Return [X, Y] of the center of cell containing provided text 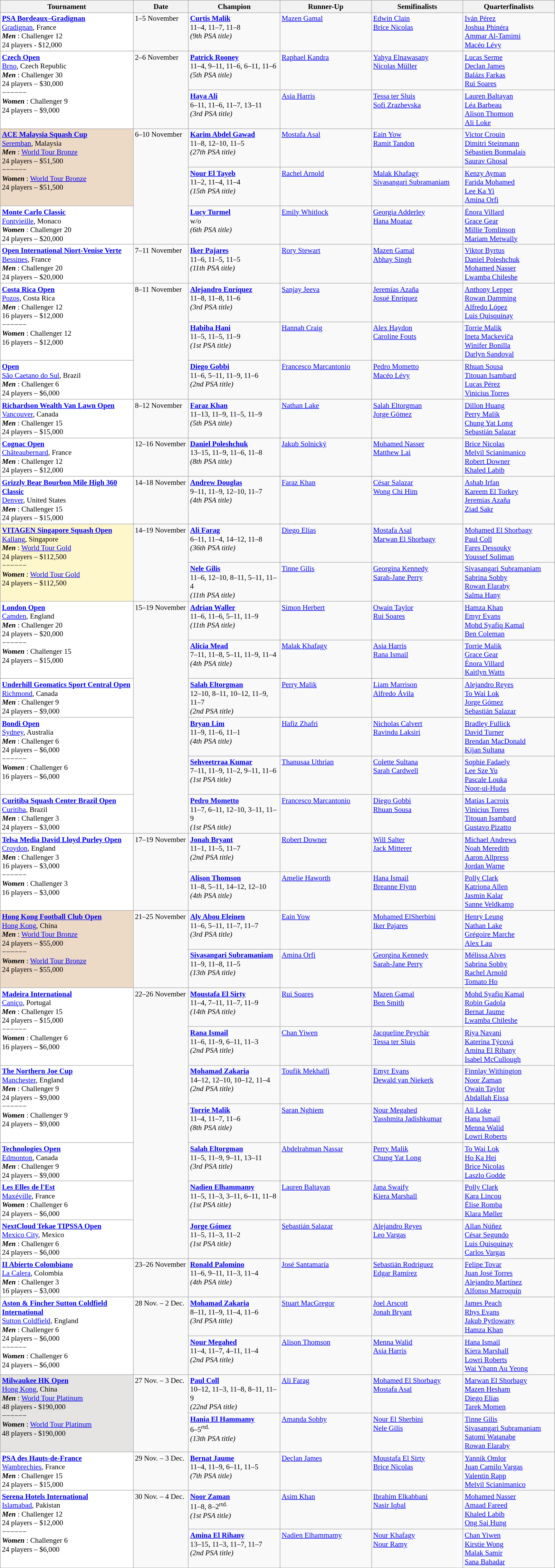
Hafiz Zhafri [326, 737]
Tinne Gilis [326, 582]
Bernat Jaume11–4, 11–9, 6–11, 11–5(7th PSA title) [234, 1471]
Victor Crouin Dimitri Steinmann Sébastien Bonmalais Saurav Ghosal [508, 148]
Stuart MacGregor [326, 1317]
Torrie Malik Grace Gear Énora Villard Kaitlyn Watts [508, 659]
Alicia Mead7–11, 11–8, 5–11, 11–9, 11–4(4th PSA title) [234, 659]
Chan Yiwen Kirstie Wong Malak Samir Sana Bahadar [508, 1548]
To Wai Lok Ho Ka Hei Brice Nicolas Laszlo Godde [508, 1162]
Serena Hotels International Islamabad, Pakistan Men : Challenger 1224 players – $12,000−−−−−− Women : Challenger 624 players – $6,000 [67, 1529]
Dillon Huang Perry Malik Chung Yat Long Sebastián Salazar [508, 419]
27 Nov. – 3 Dec. [161, 1413]
Patrick Rooney11–4, 9–11, 11–6, 6–11, 11–6(5th PSA title) [234, 70]
VITAGEN Singapore Squash Open Kallang, Singapore Men : World Tour Gold24 players – $112,500−−−−−− Women : World Tour Gold24 players – $112,500 [67, 563]
Lucy Turmelw/o(6th PSA title) [234, 225]
Sebastián Salazar [326, 1239]
Declan James [326, 1471]
Finnlay Withington Noor Zaman Owain Taylor Abdallah Eissa [508, 1084]
Henry Leung Nathan Lake Grégoire Marche Alex Lau [508, 930]
Curitiba Squash Center Brazil Open Curitiba, Brazil Men : Challenger 324 players – $3,000 [67, 814]
Milwaukee HK Open Hong Kong, China Men : World Tour Platinum48 players - $190,000−−−−−− Women : World Tour Platinum48 players - $190,000 [67, 1413]
Toufik Mekhalfi [326, 1084]
Mazen Gamal Ben Smith [417, 1007]
Yahya Elnawasany Nicolas Müller [417, 70]
Thanusaa Uthrian [326, 775]
Eain Yow [326, 930]
Alejandro Reyes To Wai Lok Jorge Gómez Sebastián Salazar [508, 698]
Perry Malik Chung Yat Long [417, 1162]
Adrian Waller11–6, 11–6, 5–11, 11–9(11th PSA title) [234, 621]
Robert Downer [326, 852]
Nadien Elhammamy [326, 1548]
Liam Marrison Alfredo Ávila [417, 698]
Rory Stewart [326, 264]
Menna Walid Asia Harris [417, 1355]
Lauren Baltayan [326, 1201]
Edwin Clain Brice Nicolas [417, 32]
Diego Elías [326, 543]
Open São Caetano do Sul, Brazil Men : Challenger 624 players – $6,000 [67, 380]
Ibrahim Elkabbani Nasir Iqbal [417, 1510]
Joel Arscott Jonah Bryant [417, 1317]
Rui Soares [326, 1007]
Mazen Gamal [326, 32]
Faraz Khan [326, 500]
Mostafa Asal Marwan El Shorbagy [417, 543]
Mohamed Nasser Amaad Fareed Khaled Labib Ong Sai Hung [508, 1510]
Karim Abdel Gawad11–8, 12–10, 11–5(27th PSA title) [234, 148]
Polly Clark Kara Lincou Élise Romba Klara Møller [508, 1201]
29 Nov. – 3 Dec. [161, 1471]
PSA Bordeaux–Gradignan Gradignan, France Men : Challenger 1224 players - $12,000 [67, 32]
Lauren Baltayan Léa Barbeau Alison Thomson Ali Loke [508, 109]
Grizzly Bear Bourbon Mile High 360 Classic Denver, United States Men : Challenger 1524 players – $15,000 [67, 500]
Nour Khafagy Nour Ramy [417, 1548]
Sanjay Jeeva [326, 303]
Saran Nghiem [326, 1123]
Alejandro Enríquez11–8, 11–8, 11–6(3rd PSA title) [234, 303]
Emyr Evans Dewald van Niekerk [417, 1084]
Salah Eltorgman12–10, 8–11, 10–12, 11–9, 11–7(2nd PSA title) [234, 698]
17–19 November [161, 872]
21–25 November [161, 949]
Jana Swaify Kiera Marshall [417, 1201]
Abdelrahman Nassar [326, 1162]
Simon Herbert [326, 621]
Hana Ismail Kiera Marshall Lowri Roberts Wai Yhann Au Yeong [508, 1355]
Salah Eltorgman Jorge Gómez [417, 419]
Jonah Bryant11–1, 11–5, 11–7(2nd PSA title) [234, 852]
Torrie Malik11–4, 11–7, 11–6(8th PSA title) [234, 1123]
Sebastián Rodríguez Edgar Ramírez [417, 1278]
Tessa ter Sluis Sofi Zrazhevska [417, 109]
Nour Megahed Yasshmita Jadishkumar [417, 1123]
Richardson Wealth Van Lawn Open Vancouver, Canada Men : Challenger 1524 players – $15,000 [67, 419]
Mazen Gamal Abhay Singh [417, 264]
14–19 November [161, 563]
PSA des Hauts-de-France Wambrechies, France Men : Challenger 1524 players – $15,000 [67, 1471]
Les Elles de l'Est Maxéville, France Women : Challenger 624 players – $6,000 [67, 1201]
Viktor Byrtus Daniel Poleshchuk Mohamed Nasser Lwamba Chileshe [508, 264]
Salah Eltorgman11–5, 11–9, 9–11, 13–11(3rd PSA title) [234, 1162]
Amina El Rihany13–15, 11–3, 11–7, 11–7(2nd PSA title) [234, 1548]
Runner-Up [326, 6]
Sophie Fadaely Lee Sze Yu Pascale Louka Noor-ul-Huda [508, 775]
Ali Loke Hana Ismail Menna Walid Lowri Roberts [508, 1123]
Ashab Irfan Kareem El Torkey Jeremías Azaña Ziad Sakr [508, 500]
Champion [234, 6]
Riya Navani Katerina Týcová Amina El Rihany Isabel McCullough [508, 1046]
Mohamad Zakaria14–12, 12–10, 10–12, 11–4(2nd PSA title) [234, 1084]
Alex Haydon Caroline Fouts [417, 341]
Brice Nicolas Melvil Scianimanico Robert Downer Khaled Labib [508, 457]
Marwan El Shorbagy Mazen Hesham Diego Elías Tarek Momen [508, 1394]
Paul Coll10–12, 11–3, 11–8, 8–11, 11–9(22nd PSA title) [234, 1394]
Hong Kong Football Club Open Hong Kong, China Men : World Tour Bronze24 players – $55,000−−−−−− Women : World Tour Bronze24 players – $55,000 [67, 949]
Nour Megahed11–4, 11–7, 4–11, 11–4(2nd PSA title) [234, 1355]
Jakub Solnický [326, 457]
Hannah Craig [326, 341]
Amelie Haworth [326, 891]
Andrew Douglas9–11, 11–9, 12–10, 11–7(4th PSA title) [234, 500]
Rhuan Sousa Titouan Isambard Lucas Pérez Vinicius Torres [508, 380]
Underhill Geomatics Sport Central Open Richmond, Canada Men : Challenger 924 players – $9,000 [67, 698]
Rana Ismail11–6, 11–9, 6–11, 11–3(2nd PSA title) [234, 1046]
22–26 November [161, 1123]
30 Nov. – 4 Dec. [161, 1529]
Alison Thomson11–8, 5–11, 14–12, 12–10(4th PSA title) [234, 891]
Malak Khafagy Sivasangari Subramaniam [417, 187]
23–26 November [161, 1278]
Nathan Lake [326, 419]
Daniel Poleshchuk13–15, 11–9, 11–6, 11–8(8th PSA title) [234, 457]
Emily Whitlock [326, 225]
7–11 November [161, 264]
Sivasangari Subramaniam11–9, 11–8, 11–5(13th PSA title) [234, 968]
Madeira International Caniço, Portugal Men : Challenger 1524 players – $15,000−−−−−− Women : Challenger 616 players – $6,000 [67, 1026]
15–19 November [161, 717]
Costa Rica Open Pozos, Costa Rica Men : Challenger 1216 players – $12,000−−−−−− Women : Challenger 1216 players – $12,000 [67, 322]
Quarterfinalists [508, 6]
Michael Andrews Noah Meredith Aaron Allpress Jordan Warne [508, 852]
Diego Gobbi Rhuan Sousa [417, 814]
Amanda Sobhy [326, 1433]
Owain Taylor Rui Soares [417, 621]
14–18 November [161, 500]
Hania El Hammamy6–5rtd.(13th PSA title) [234, 1433]
1–5 November [161, 32]
Haya Ali6–11, 11–6, 11–7, 13–11(3rd PSA title) [234, 109]
28 Nov. – 2 Dec. [161, 1336]
Matías Lacroix Vinicius Torres Titouan Isambard Gustavo Pizatto [508, 814]
Iván Pérez Joshua Phinéra Ammar Al-Tamimi Macéo Lévy [508, 32]
Tournament [67, 6]
Telsa Media David Lloyd Purley Open Croydon, England Men : Challenger 316 players – $3,000−−−−−− Women : Challenger 316 players – $3,000 [67, 872]
César Salazar Wong Chi Him [417, 500]
Nour El Tayeb11–2, 11–4, 11–4(15th PSA title) [234, 187]
Anthony Lepper Rowan Damming Alfredo López Luis Quisquinay [508, 303]
II Abierto Colombiano La Calera, Colombia Men : Challenger 316 players – $3,000 [67, 1278]
Nele Gilis11–6, 12–10, 8–11, 5–11, 11–4(11th PSA title) [234, 582]
Eain Yow Ramit Tandon [417, 148]
Hana Ismail Breanne Flynn [417, 891]
Lucas Serme Declan James Balázs Farkas Rui Soares [508, 70]
Monte Carlo Classic Fontvieille, Monaco Women : Challenger 2024 players – $20,000 [67, 225]
Diego Gobbi11–6, 5–11, 11–9, 11–6(2nd PSA title) [234, 380]
Alison Thomson [326, 1355]
Colette Sultana Sarah Cardwell [417, 775]
The Northern Joe Cup Manchester, England Men : Challenger 924 players – $9,000−−−−−− Women : Challenger 924 players – $9,000 [67, 1104]
Malak Khafagy [326, 659]
José Santamaría [326, 1278]
Moustafa El Sirty11–4, 7–11, 11–7, 11–9(14th PSA title) [234, 1007]
Semifinalists [417, 6]
Czech Open Brno, Czech Republic Men : Challenger 3024 players – $30,000−−−−−− Women : Challenger 924 players – $9,000 [67, 90]
Noor Zaman11–8, 8–2rtd.(1st PSA title) [234, 1510]
Tinne Gilis Sivasangari Subramaniam Satomi Watanabe Rowan Elaraby [508, 1433]
Ali Farag [326, 1394]
James Peach Rhys Evans Jakub Pytlowany Hamza Khan [508, 1317]
Pedro Mometto Macéo Lévy [417, 380]
Will Salter Jack Mitterer [417, 852]
Georgia Adderley Hana Moataz [417, 225]
Sehveetrraa Kumar7–11, 11–9, 11–2, 9–11, 11–6(1st PSA title) [234, 775]
ACE Malaysia Squash Cup Seremban, Malaysia Men : World Tour Bronze24 players – $51,500−−−−−− Women : World Tour Bronze24 players – $51,500 [67, 167]
2–6 November [161, 90]
8–12 November [161, 419]
Bradley Fullick David Turner Brendan MacDonald Kijan Sultana [508, 737]
Bondi Open Sydney, Australia Men : Challenger 624 players – $6,000−−−−−− Women : Challenger 616 players – $6,000 [67, 756]
Asia Harris Rana Ismail [417, 659]
Bryan Lim11–9, 11–6, 11–1(4th PSA title) [234, 737]
Mohamed ElSherbini Iker Pajares [417, 930]
Mohamed El Shorbagy Mostafa Asal [417, 1394]
Raphael Kandra [326, 70]
Jeremías Azaña Josué Enríquez [417, 303]
Felipe Tovar Juan José Torres Alejandro Martínez Alfonso Marroquín [508, 1278]
Yannik Omlor Juan Camilo Vargas Valentin Rapp Melvil Scianimanico [508, 1471]
Rachel Arnold [326, 187]
Technologies Open Edmonton, Canada Men : Challenger 924 players – $9,000 [67, 1162]
Habiba Hani11–5, 11–5, 11–9(1st PSA title) [234, 341]
6–10 November [161, 187]
Ronald Palomino11–6, 9–11, 11–3, 11–4(4th PSA title) [234, 1278]
Faraz Khan11–13, 11–9, 11–5, 11–9(5th PSA title) [234, 419]
Asim Khan [326, 1510]
Nadien Elhammamy11–5, 11–3, 3–11, 6–11, 11–8(1st PSA title) [234, 1201]
Polly Clark Katriona Allen Jasmin Kalar Sanne Veldkamp [508, 891]
8–11 November [161, 341]
Curtis Malik11–4, 11–7, 11–8(9th PSA title) [234, 32]
Asia Harris [326, 109]
Open International Niort-Venise Verte Bessines, France Men : Challenger 2024 players – $20,000 [67, 264]
Jorge Gómez11–5, 11–3, 11–2(1st PSA title) [234, 1239]
Mohamed El Shorbagy Paul Coll Fares Dessouky Youssef Soliman [508, 543]
Perry Malik [326, 698]
Alejandro Reyes Leo Vargas [417, 1239]
Mohamed Nasser Matthew Lai [417, 457]
Kenzy Ayman Farida Mohamed Lee Ka Yi Amina Orfi [508, 187]
NextCloud Tekae TIPSSA Open Mexico City, Mexico Men : Challenger 624 players – $6,000 [67, 1239]
12–16 November [161, 457]
Jacqueline Peychär Tessa ter Sluis [417, 1046]
Nicholas Calvert Ravindu Laksiri [417, 737]
London Open Camden, England Men : Challenger 2024 players – $20,000−−−−−− Women : Challenger 1524 players – $15,000 [67, 640]
Pedro Mometto11–7, 6–11, 12–10, 3–11, 11–9(1st PSA title) [234, 814]
Moustafa El Sirty Brice Nicolas [417, 1471]
Énora Villard Grace Gear Millie Tomlinson Mariam Metwally [508, 225]
Amina Orfi [326, 968]
Sivasangari Subramaniam Sabrina Sobhy Rowan Elaraby Salma Hany [508, 582]
Mohamad Zakaria8–11, 11–9, 11–4, 11–6(3rd PSA title) [234, 1317]
Hamza Khan Emyr Evans Mohd Syafiq Kamal Ben Coleman [508, 621]
Iker Pajares11–6, 11–5, 11–5(11th PSA title) [234, 264]
Chan Yiwen [326, 1046]
Torrie Malik Ineta Mackeviča Winifer Bonilla Darlyn Sandoval [508, 341]
Mohd Syafiq Kamal Robin Gadola Bernat Jaume Lwamba Chileshe [508, 1007]
Mélissa Alves Sabrina Sobhy Rachel Arnold Tomato Ho [508, 968]
Allan Núñez César Segundo Luis Quisquinay Carlos Vargas [508, 1239]
Aly Abou Eleinen11–6, 5–11, 11–7, 11–7(3rd PSA title) [234, 930]
Ali Farag6–11, 11–4, 14–12, 11–8(36th PSA title) [234, 543]
Nour El Sherbini Nele Gilis [417, 1433]
Mostafa Asal [326, 148]
Date [161, 6]
Cognac Open Châteaubernard, France Men : Challenger 1224 players – $12,000 [67, 457]
